Output the (X, Y) coordinate of the center of the cell containing the given text.  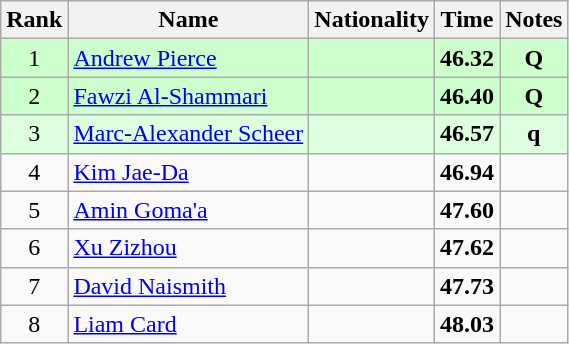
47.62 (468, 248)
47.73 (468, 286)
Marc-Alexander Scheer (188, 134)
Xu Zizhou (188, 248)
Time (468, 20)
3 (34, 134)
46.94 (468, 172)
q (534, 134)
Liam Card (188, 324)
Notes (534, 20)
5 (34, 210)
46.32 (468, 58)
Andrew Pierce (188, 58)
47.60 (468, 210)
2 (34, 96)
4 (34, 172)
Amin Goma'a (188, 210)
1 (34, 58)
Fawzi Al-Shammari (188, 96)
7 (34, 286)
Nationality (372, 20)
46.57 (468, 134)
David Naismith (188, 286)
46.40 (468, 96)
6 (34, 248)
48.03 (468, 324)
Name (188, 20)
8 (34, 324)
Kim Jae-Da (188, 172)
Rank (34, 20)
